Provide the (X, Y) coordinate of the cell's center where the given text is located.  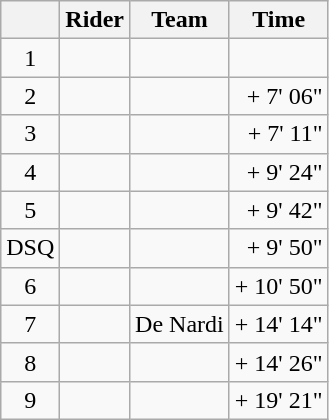
8 (30, 362)
+ 9' 24" (278, 172)
Rider (95, 20)
5 (30, 210)
De Nardi (180, 324)
+ 14' 14" (278, 324)
3 (30, 134)
+ 9' 50" (278, 248)
+ 19' 21" (278, 400)
2 (30, 96)
7 (30, 324)
+ 7' 06" (278, 96)
+ 14' 26" (278, 362)
Team (180, 20)
6 (30, 286)
+ 10' 50" (278, 286)
4 (30, 172)
Time (278, 20)
9 (30, 400)
DSQ (30, 248)
+ 7' 11" (278, 134)
+ 9' 42" (278, 210)
1 (30, 58)
